Return [x, y] of the center of cell containing provided text 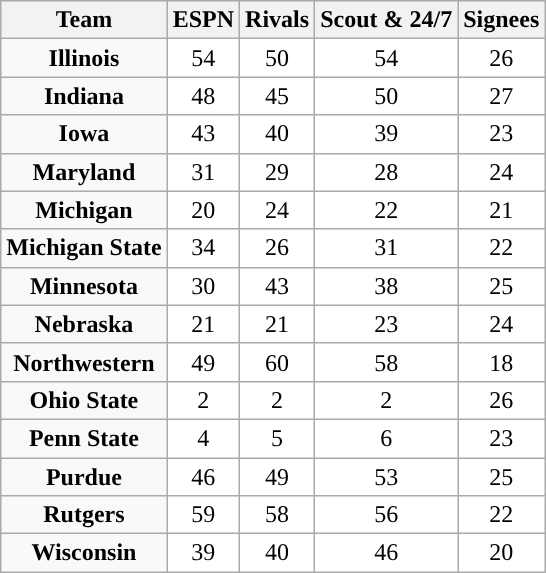
Rutgers [84, 515]
56 [386, 515]
38 [386, 286]
Michigan [84, 210]
Rivals [278, 20]
Nebraska [84, 324]
59 [203, 515]
60 [278, 362]
18 [502, 362]
Iowa [84, 134]
ESPN [203, 20]
Minnesota [84, 286]
4 [203, 438]
Michigan State [84, 248]
Scout & 24/7 [386, 20]
Purdue [84, 477]
Maryland [84, 172]
34 [203, 248]
30 [203, 286]
Wisconsin [84, 553]
6 [386, 438]
Team [84, 20]
45 [278, 96]
53 [386, 477]
Ohio State [84, 400]
28 [386, 172]
Indiana [84, 96]
Signees [502, 20]
Penn State [84, 438]
48 [203, 96]
Illinois [84, 58]
Northwestern [84, 362]
27 [502, 96]
5 [278, 438]
29 [278, 172]
